Locate the cell with the specified text and output its (x, y) center coordinate. 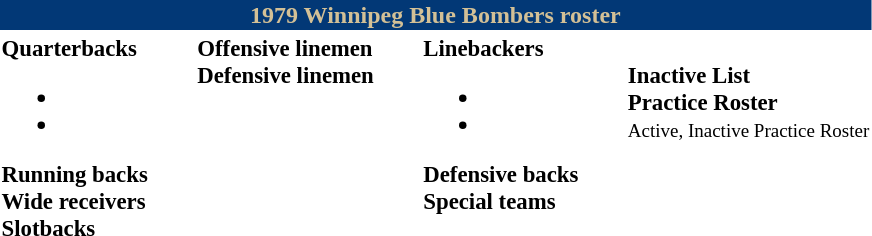
1979 Winnipeg Blue Bombers roster (436, 15)
